Provide the [X, Y] coordinate of the cell's center where the given text is located.  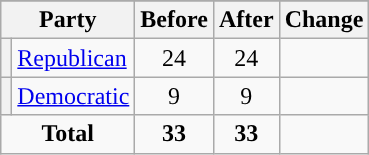
Republican [74, 58]
Change [324, 20]
Before [174, 20]
Democratic [74, 96]
Party [68, 20]
After [246, 20]
Total [68, 134]
